Pinpoint the cell where the given text exists, returning its (x, y) midpoint coordinate. 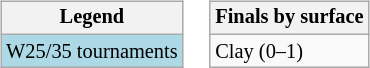
Clay (0–1) (289, 51)
Finals by surface (289, 18)
Legend (92, 18)
W25/35 tournaments (92, 51)
